Determine the [x, y] coordinate at the center of the cell enclosing the given text.  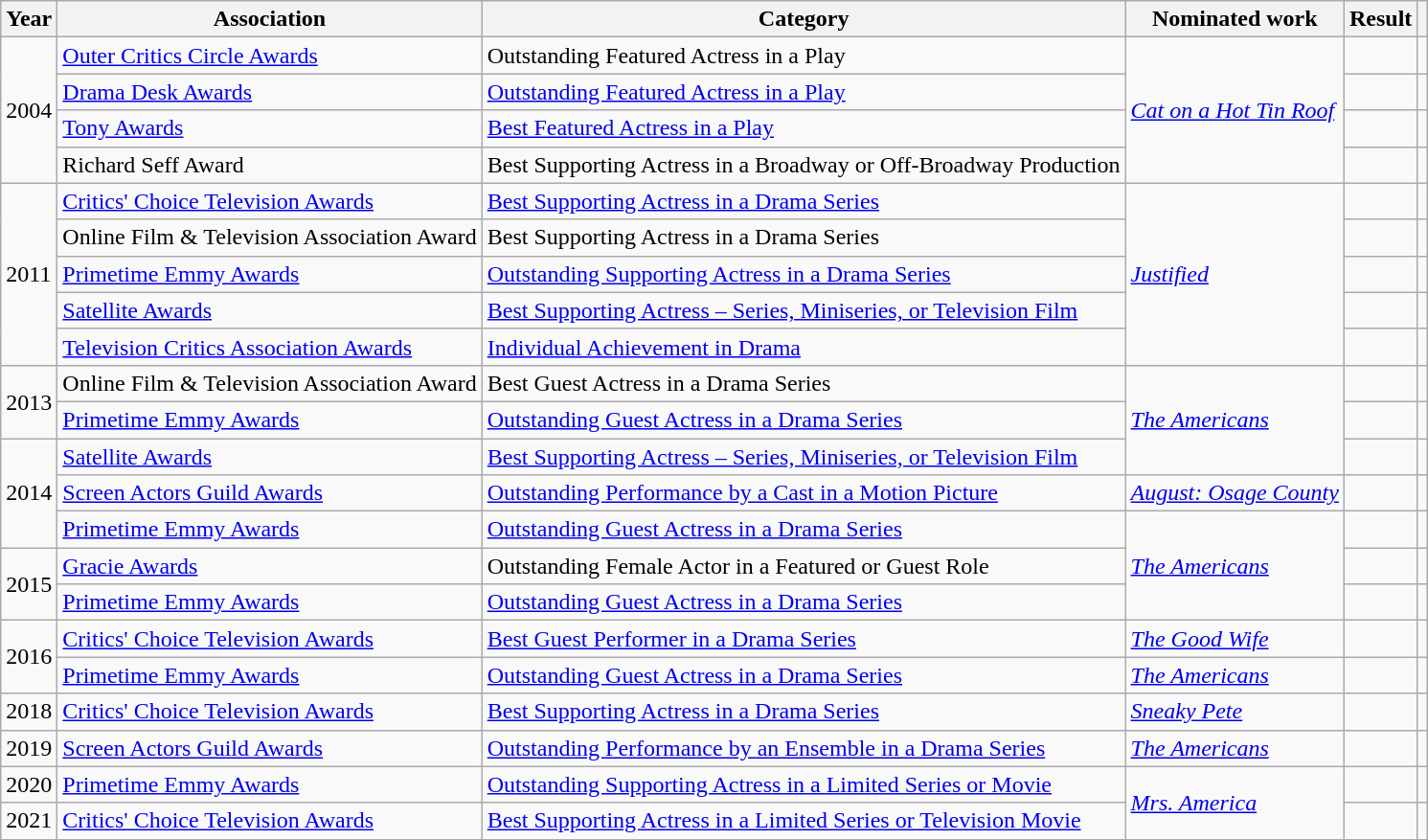
Best Supporting Actress in a Limited Series or Television Movie [804, 821]
Gracie Awards [270, 566]
Category [804, 19]
Outstanding Performance by a Cast in a Motion Picture [804, 493]
Year [29, 19]
Outer Critics Circle Awards [270, 56]
Nominated work [1235, 19]
Best Guest Performer in a Drama Series [804, 639]
2020 [29, 784]
Tony Awards [270, 128]
Television Critics Association Awards [270, 347]
Individual Achievement in Drama [804, 347]
Drama Desk Awards [270, 92]
Sneaky Pete [1235, 712]
The Good Wife [1235, 639]
Outstanding Supporting Actress in a Drama Series [804, 274]
2015 [29, 584]
2013 [29, 401]
2011 [29, 274]
Best Supporting Actress in a Broadway or Off-Broadway Production [804, 165]
2014 [29, 493]
Association [270, 19]
Mrs. America [1235, 803]
August: Osage County [1235, 493]
2016 [29, 657]
Best Guest Actress in a Drama Series [804, 383]
Outstanding Performance by an Ensemble in a Drama Series [804, 748]
2021 [29, 821]
2004 [29, 110]
Justified [1235, 274]
Outstanding Supporting Actress in a Limited Series or Movie [804, 784]
Cat on a Hot Tin Roof [1235, 110]
Richard Seff Award [270, 165]
2019 [29, 748]
Outstanding Female Actor in a Featured or Guest Role [804, 566]
2018 [29, 712]
Result [1380, 19]
Best Featured Actress in a Play [804, 128]
